Return the [x, y] coordinate for the center point of the cell that contains the specified text.  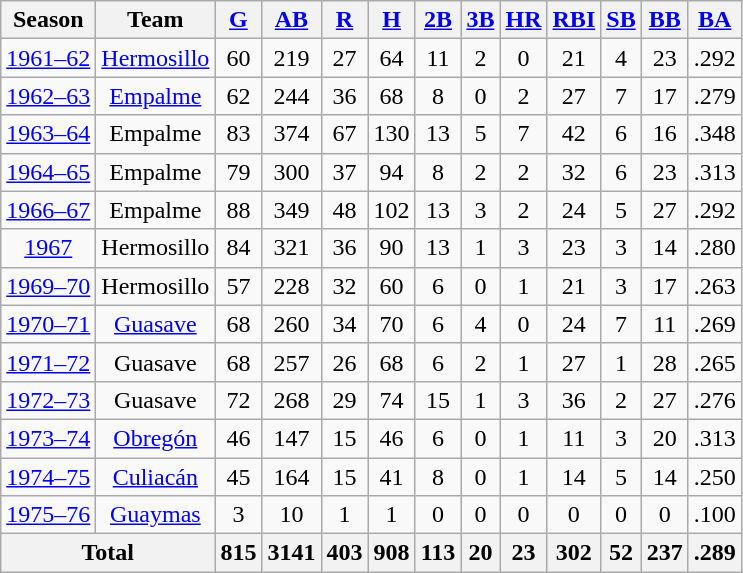
RBI [574, 20]
374 [292, 134]
64 [392, 58]
1964–65 [48, 172]
R [344, 20]
1966–67 [48, 210]
.276 [714, 400]
.348 [714, 134]
BA [714, 20]
1962–63 [48, 96]
268 [292, 400]
79 [238, 172]
84 [238, 248]
102 [392, 210]
AB [292, 20]
164 [292, 477]
1971–72 [48, 362]
.263 [714, 286]
34 [344, 324]
.289 [714, 553]
90 [392, 248]
H [392, 20]
321 [292, 248]
Team [156, 20]
G [238, 20]
403 [344, 553]
244 [292, 96]
94 [392, 172]
257 [292, 362]
1963–64 [48, 134]
302 [574, 553]
908 [392, 553]
1972–73 [48, 400]
28 [664, 362]
Obregón [156, 438]
1967 [48, 248]
2B [438, 20]
88 [238, 210]
83 [238, 134]
1969–70 [48, 286]
42 [574, 134]
.280 [714, 248]
57 [238, 286]
16 [664, 134]
HR [524, 20]
349 [292, 210]
74 [392, 400]
72 [238, 400]
3B [480, 20]
237 [664, 553]
.250 [714, 477]
.269 [714, 324]
260 [292, 324]
BB [664, 20]
130 [392, 134]
70 [392, 324]
45 [238, 477]
147 [292, 438]
3141 [292, 553]
.279 [714, 96]
1973–74 [48, 438]
48 [344, 210]
815 [238, 553]
1961–62 [48, 58]
29 [344, 400]
1975–76 [48, 515]
62 [238, 96]
228 [292, 286]
Season [48, 20]
SB [621, 20]
10 [292, 515]
Total [108, 553]
26 [344, 362]
52 [621, 553]
219 [292, 58]
1974–75 [48, 477]
1970–71 [48, 324]
Guaymas [156, 515]
300 [292, 172]
37 [344, 172]
41 [392, 477]
.100 [714, 515]
113 [438, 553]
.265 [714, 362]
Culiacán [156, 477]
67 [344, 134]
